Locate the cell with the specified text and output its (X, Y) center coordinate. 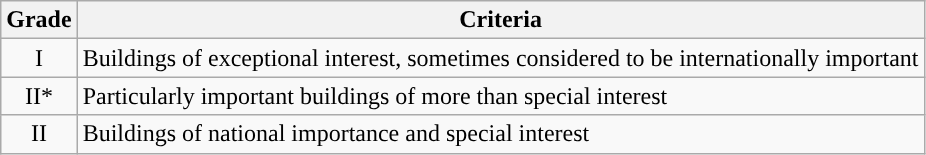
Grade (39, 20)
Buildings of national importance and special interest (500, 134)
I (39, 58)
Buildings of exceptional interest, sometimes considered to be internationally important (500, 58)
II* (39, 96)
II (39, 134)
Criteria (500, 20)
Particularly important buildings of more than special interest (500, 96)
